Provide the (X, Y) coordinate of the cell's center where the given text is located.  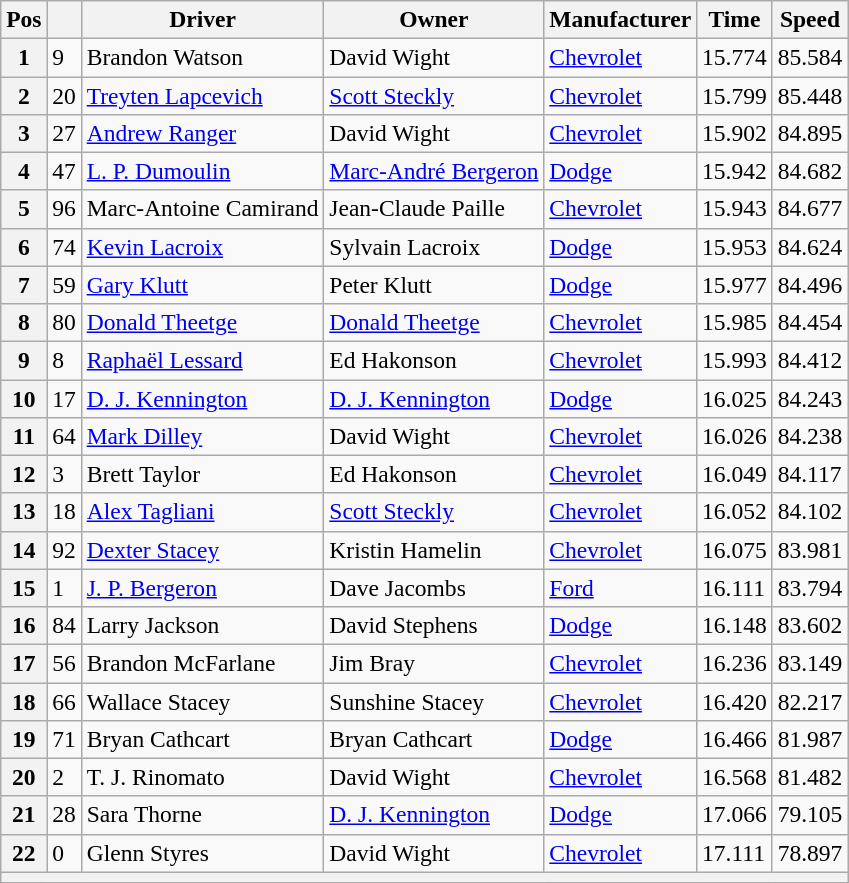
Time (735, 19)
80 (64, 322)
15.985 (735, 322)
4 (24, 171)
85.584 (810, 57)
16.052 (735, 512)
16.148 (735, 625)
15 (24, 588)
83.602 (810, 625)
16.568 (735, 777)
64 (64, 436)
Brett Taylor (202, 474)
10 (24, 398)
21 (24, 815)
83.794 (810, 588)
15.774 (735, 57)
Marc-Antoine Camirand (202, 209)
84.412 (810, 360)
Jim Bray (434, 663)
Ford (620, 588)
79.105 (810, 815)
David Stephens (434, 625)
15.902 (735, 133)
28 (64, 815)
82.217 (810, 701)
56 (64, 663)
22 (24, 853)
Brandon Watson (202, 57)
84.454 (810, 322)
84 (64, 625)
12 (24, 474)
84.496 (810, 285)
16.026 (735, 436)
85.448 (810, 95)
84.895 (810, 133)
5 (24, 209)
L. P. Dumoulin (202, 171)
71 (64, 739)
16.466 (735, 739)
7 (24, 285)
Marc-André Bergeron (434, 171)
15.977 (735, 285)
16.075 (735, 550)
17.066 (735, 815)
96 (64, 209)
84.238 (810, 436)
17.111 (735, 853)
15.799 (735, 95)
Alex Tagliani (202, 512)
Raphaël Lessard (202, 360)
11 (24, 436)
Mark Dilley (202, 436)
Owner (434, 19)
Sunshine Stacey (434, 701)
Gary Klutt (202, 285)
Larry Jackson (202, 625)
84.624 (810, 247)
15.993 (735, 360)
T. J. Rinomato (202, 777)
Manufacturer (620, 19)
81.987 (810, 739)
16.049 (735, 474)
13 (24, 512)
Glenn Styres (202, 853)
78.897 (810, 853)
83.981 (810, 550)
Speed (810, 19)
Pos (24, 19)
Brandon McFarlane (202, 663)
Kevin Lacroix (202, 247)
74 (64, 247)
84.117 (810, 474)
0 (64, 853)
59 (64, 285)
14 (24, 550)
84.243 (810, 398)
J. P. Bergeron (202, 588)
84.102 (810, 512)
27 (64, 133)
84.677 (810, 209)
Dexter Stacey (202, 550)
16.420 (735, 701)
6 (24, 247)
81.482 (810, 777)
47 (64, 171)
Wallace Stacey (202, 701)
Sara Thorne (202, 815)
84.682 (810, 171)
92 (64, 550)
Treyten Lapcevich (202, 95)
66 (64, 701)
16.236 (735, 663)
15.953 (735, 247)
Andrew Ranger (202, 133)
15.943 (735, 209)
16.111 (735, 588)
15.942 (735, 171)
Driver (202, 19)
Sylvain Lacroix (434, 247)
83.149 (810, 663)
16 (24, 625)
16.025 (735, 398)
Kristin Hamelin (434, 550)
Dave Jacombs (434, 588)
Jean-Claude Paille (434, 209)
19 (24, 739)
Peter Klutt (434, 285)
